Capture the cell that displays the provided text and extract its (x, y) central coordinate. 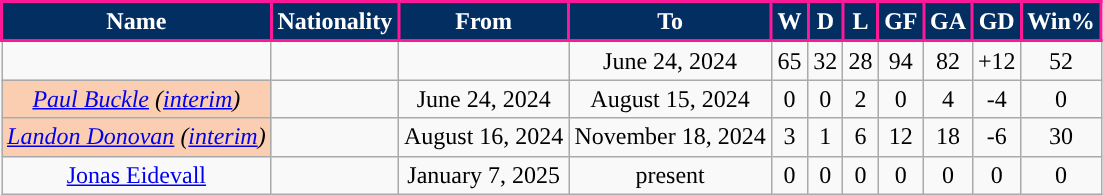
November 18, 2024 (670, 137)
D (826, 22)
94 (901, 60)
52 (1061, 60)
Jonas Eidevall (137, 175)
Win% (1061, 22)
-6 (996, 137)
August 15, 2024 (670, 99)
+12 (996, 60)
L (860, 22)
To (670, 22)
W (790, 22)
Landon Donovan (interim) (137, 137)
12 (901, 137)
August 16, 2024 (483, 137)
From (483, 22)
32 (826, 60)
January 7, 2025 (483, 175)
present (670, 175)
18 (948, 137)
28 (860, 60)
Paul Buckle (interim) (137, 99)
GF (901, 22)
3 (790, 137)
6 (860, 137)
2 (860, 99)
30 (1061, 137)
-4 (996, 99)
4 (948, 99)
GA (948, 22)
GD (996, 22)
1 (826, 137)
Nationality (334, 22)
65 (790, 60)
82 (948, 60)
Name (137, 22)
